For the text-containing cell, return its midpoint in [x, y] coordinate format. 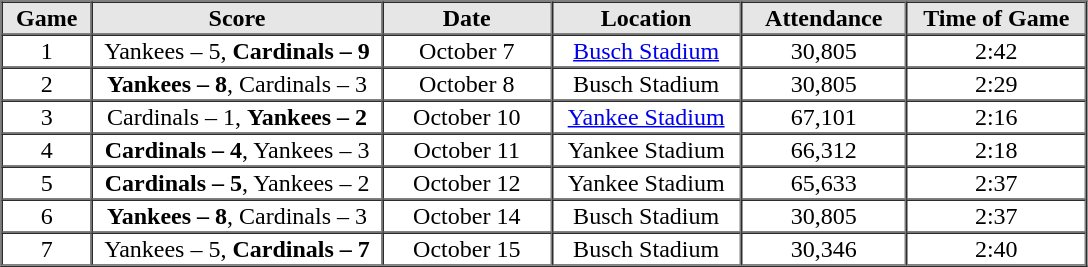
Yankees – 5, Cardinals – 7 [237, 248]
4 [47, 150]
2:18 [996, 150]
6 [47, 216]
Location [646, 18]
1 [47, 50]
Date [466, 18]
Score [237, 18]
October 14 [466, 216]
Cardinals – 5, Yankees – 2 [237, 182]
66,312 [824, 150]
October 15 [466, 248]
October 11 [466, 150]
30,346 [824, 248]
67,101 [824, 116]
Time of Game [996, 18]
Yankees – 5, Cardinals – 9 [237, 50]
October 12 [466, 182]
65,633 [824, 182]
October 7 [466, 50]
2 [47, 84]
3 [47, 116]
October 8 [466, 84]
Attendance [824, 18]
Game [47, 18]
2:40 [996, 248]
2:29 [996, 84]
Cardinals – 4, Yankees – 3 [237, 150]
7 [47, 248]
2:16 [996, 116]
5 [47, 182]
2:42 [996, 50]
October 10 [466, 116]
Cardinals – 1, Yankees – 2 [237, 116]
